Detect which cell encompasses the target text, then output its [x, y] center coordinate. 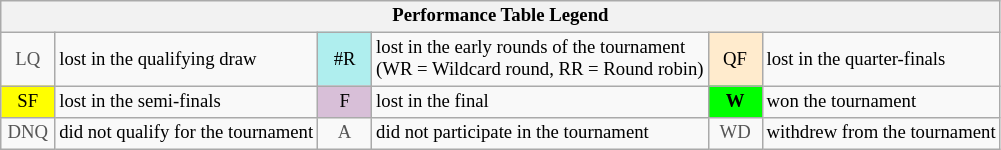
lost in the qualifying draw [186, 60]
WD [735, 134]
DNQ [28, 134]
did not qualify for the tournament [186, 134]
lost in the quarter-finals [881, 60]
A [345, 134]
Performance Table Legend [500, 16]
lost in the final [540, 102]
LQ [28, 60]
did not participate in the tournament [540, 134]
withdrew from the tournament [881, 134]
lost in the early rounds of the tournament(WR = Wildcard round, RR = Round robin) [540, 60]
QF [735, 60]
#R [345, 60]
won the tournament [881, 102]
F [345, 102]
W [735, 102]
SF [28, 102]
lost in the semi-finals [186, 102]
